Return (x, y) of the center of cell containing provided text 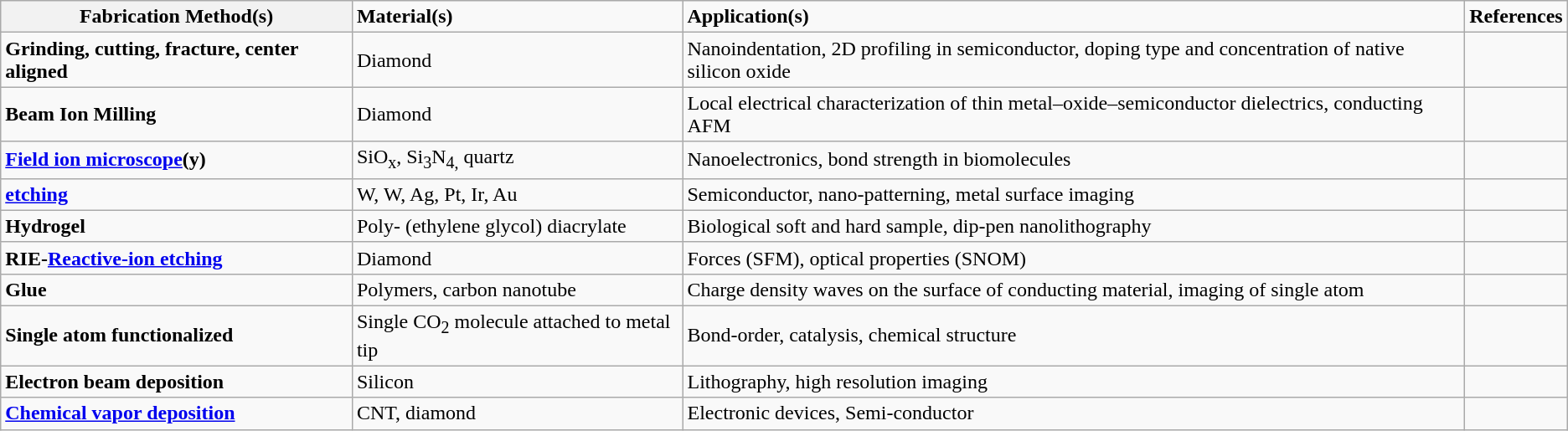
etching (177, 194)
Single CO2 molecule attached to metal tip (518, 336)
Polymers, carbon nanotube (518, 290)
Poly- (ethylene glycol) diacrylate (518, 226)
CNT, diamond (518, 413)
SiOx, Si3N4, quartz (518, 160)
Fabrication Method(s) (177, 17)
Forces (SFM), optical properties (SNOM) (1074, 258)
Application(s) (1074, 17)
Glue (177, 290)
Electron beam deposition (177, 382)
Charge density waves on the surface of conducting material, imaging of single atom (1074, 290)
RIE-Reactive-ion etching (177, 258)
Biological soft and hard sample, dip-pen nanolithography (1074, 226)
Material(s) (518, 17)
Field ion microscope(y) (177, 160)
W, W, Ag, Pt, Ir, Au (518, 194)
Electronic devices, Semi-conductor (1074, 413)
Semiconductor, nano-patterning, metal surface imaging (1074, 194)
Chemical vapor deposition (177, 413)
Beam Ion Milling (177, 114)
Bond-order, catalysis, chemical structure (1074, 336)
Local electrical characterization of thin metal–oxide–semiconductor dielectrics, conducting AFM (1074, 114)
Single atom functionalized (177, 336)
Nanoelectronics, bond strength in biomolecules (1074, 160)
References (1516, 17)
Lithography, high resolution imaging (1074, 382)
Nanoindentation, 2D profiling in semiconductor, doping type and concentration of native silicon oxide (1074, 60)
Silicon (518, 382)
Hydrogel (177, 226)
Grinding, cutting, fracture, center aligned (177, 60)
